Identify which cell holds the provided text, then report its [x, y] central coordinate. 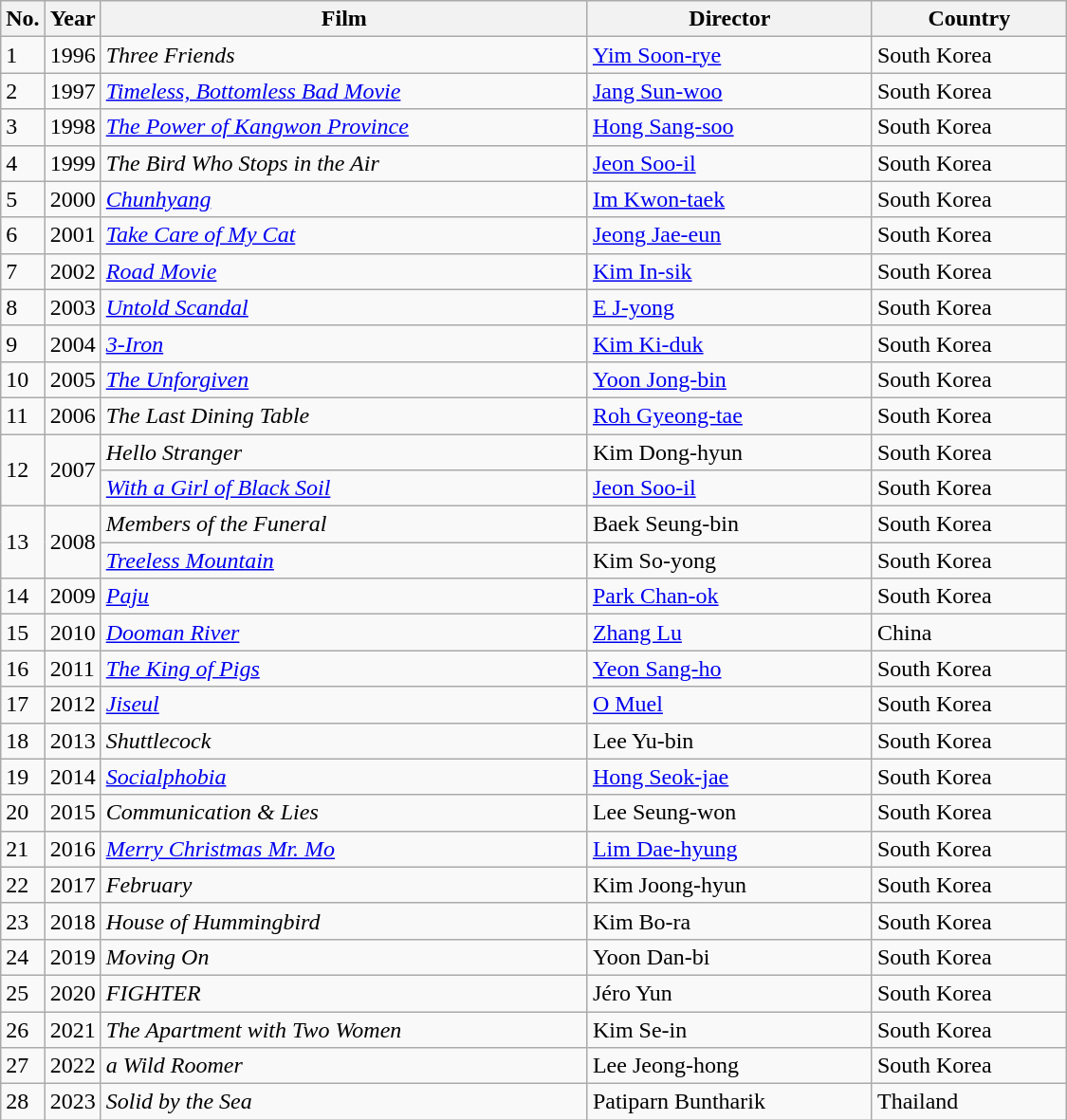
Jéro Yun [729, 993]
3 [23, 127]
Hong Sang-soo [729, 127]
15 [23, 633]
Kim Se-in [729, 1029]
2005 [72, 379]
Yoon Jong-bin [729, 379]
17 [23, 705]
2022 [72, 1066]
Shuttlecock [343, 741]
9 [23, 343]
16 [23, 669]
2002 [72, 271]
House of Hummingbird [343, 921]
2011 [72, 669]
The Last Dining Table [343, 415]
Director [729, 19]
2010 [72, 633]
Country [969, 19]
2009 [72, 597]
1999 [72, 163]
With a Girl of Black Soil [343, 488]
Chunhyang [343, 199]
2021 [72, 1029]
2007 [72, 470]
Yim Soon-rye [729, 55]
19 [23, 777]
Yeon Sang-ho [729, 669]
23 [23, 921]
21 [23, 849]
Merry Christmas Mr. Mo [343, 849]
2020 [72, 993]
Zhang Lu [729, 633]
2019 [72, 957]
1998 [72, 127]
Lee Jeong-hong [729, 1066]
26 [23, 1029]
No. [23, 19]
18 [23, 741]
Jeong Jae-eun [729, 235]
2001 [72, 235]
13 [23, 542]
10 [23, 379]
2016 [72, 849]
Hello Stranger [343, 452]
Im Kwon-taek [729, 199]
Kim Ki-duk [729, 343]
4 [23, 163]
Dooman River [343, 633]
Untold Scandal [343, 307]
Kim Dong-hyun [729, 452]
3-Iron [343, 343]
Jang Sun-woo [729, 91]
Film [343, 19]
Treeless Mountain [343, 560]
2015 [72, 813]
China [969, 633]
2 [23, 91]
27 [23, 1066]
E J-yong [729, 307]
Solid by the Sea [343, 1102]
2003 [72, 307]
Kim So-yong [729, 560]
Socialphobia [343, 777]
2023 [72, 1102]
11 [23, 415]
Kim In-sik [729, 271]
Lee Yu-bin [729, 741]
The Apartment with Two Women [343, 1029]
The Bird Who Stops in the Air [343, 163]
Paju [343, 597]
Year [72, 19]
Kim Bo-ra [729, 921]
20 [23, 813]
Park Chan-ok [729, 597]
a Wild Roomer [343, 1066]
2012 [72, 705]
1 [23, 55]
Lee Seung-won [729, 813]
24 [23, 957]
8 [23, 307]
2013 [72, 741]
2017 [72, 885]
February [343, 885]
Baek Seung-bin [729, 524]
Take Care of My Cat [343, 235]
The Power of Kangwon Province [343, 127]
Moving On [343, 957]
6 [23, 235]
2018 [72, 921]
The King of Pigs [343, 669]
Jiseul [343, 705]
14 [23, 597]
Patiparn Buntharik [729, 1102]
12 [23, 470]
Timeless, Bottomless Bad Movie [343, 91]
O Muel [729, 705]
Road Movie [343, 271]
Kim Joong-hyun [729, 885]
The Unforgiven [343, 379]
22 [23, 885]
25 [23, 993]
Roh Gyeong-tae [729, 415]
1997 [72, 91]
Three Friends [343, 55]
Lim Dae-hyung [729, 849]
2000 [72, 199]
2008 [72, 542]
Members of the Funeral [343, 524]
Communication & Lies [343, 813]
Yoon Dan-bi [729, 957]
28 [23, 1102]
Hong Seok-jae [729, 777]
1996 [72, 55]
5 [23, 199]
7 [23, 271]
2004 [72, 343]
2006 [72, 415]
FIGHTER [343, 993]
2014 [72, 777]
Thailand [969, 1102]
